Extract the [X, Y] coordinate from the center of the cell holding the provided text.  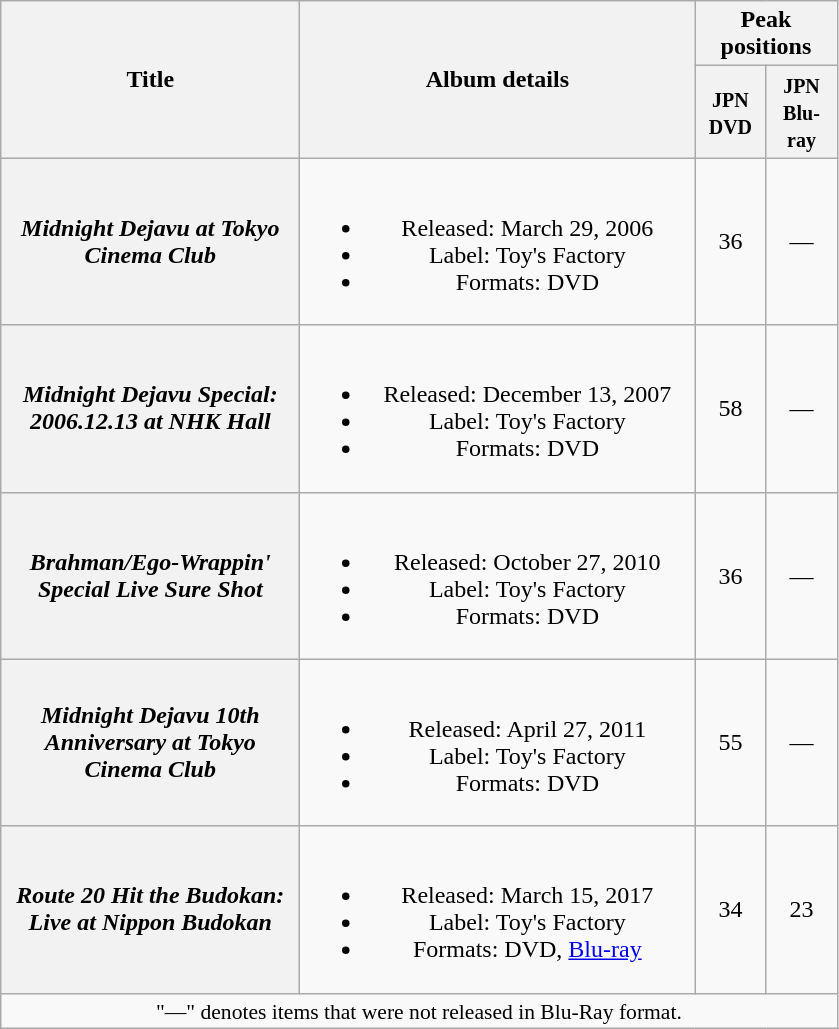
Midnight Dejavu Special: 2006.12.13 at NHK Hall [150, 408]
34 [730, 910]
Released: March 15, 2017Label: Toy's FactoryFormats: DVD, Blu-ray [498, 910]
23 [802, 910]
Album details [498, 80]
JPN Blu-ray [802, 112]
Released: December 13, 2007Label: Toy's FactoryFormats: DVD [498, 408]
Midnight Dejavu 10th Anniversary at Tokyo Cinema Club [150, 742]
Released: October 27, 2010Label: Toy's FactoryFormats: DVD [498, 576]
Title [150, 80]
58 [730, 408]
Released: April 27, 2011Label: Toy's FactoryFormats: DVD [498, 742]
55 [730, 742]
JPN DVD [730, 112]
Brahman/Ego-Wrappin' Special Live Sure Shot [150, 576]
Route 20 Hit the Budokan: Live at Nippon Budokan [150, 910]
Released: March 29, 2006Label: Toy's FactoryFormats: DVD [498, 242]
"—" denotes items that were not released in Blu-Ray format. [419, 1011]
Midnight Dejavu at Tokyo Cinema Club [150, 242]
Peak positions [766, 34]
